From the cell containing the given text, extract its center point as (X, Y) coordinate. 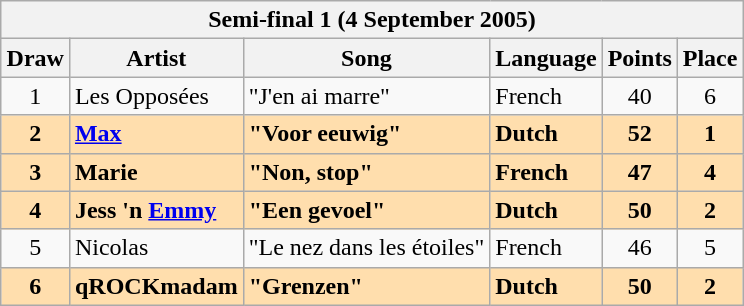
"Le nez dans les étoiles" (366, 248)
"Voor eeuwig" (366, 134)
"Grenzen" (366, 286)
Nicolas (156, 248)
Draw (35, 58)
52 (640, 134)
Artist (156, 58)
40 (640, 96)
Marie (156, 172)
Max (156, 134)
Song (366, 58)
Points (640, 58)
Semi-final 1 (4 September 2005) (372, 20)
3 (35, 172)
qROCKmadam (156, 286)
Les Opposées (156, 96)
"J'en ai marre" (366, 96)
"Een gevoel" (366, 210)
47 (640, 172)
Language (546, 58)
46 (640, 248)
Jess 'n Emmy (156, 210)
Place (710, 58)
"Non, stop" (366, 172)
